Detect which cell encompasses the target text, then output its (X, Y) center coordinate. 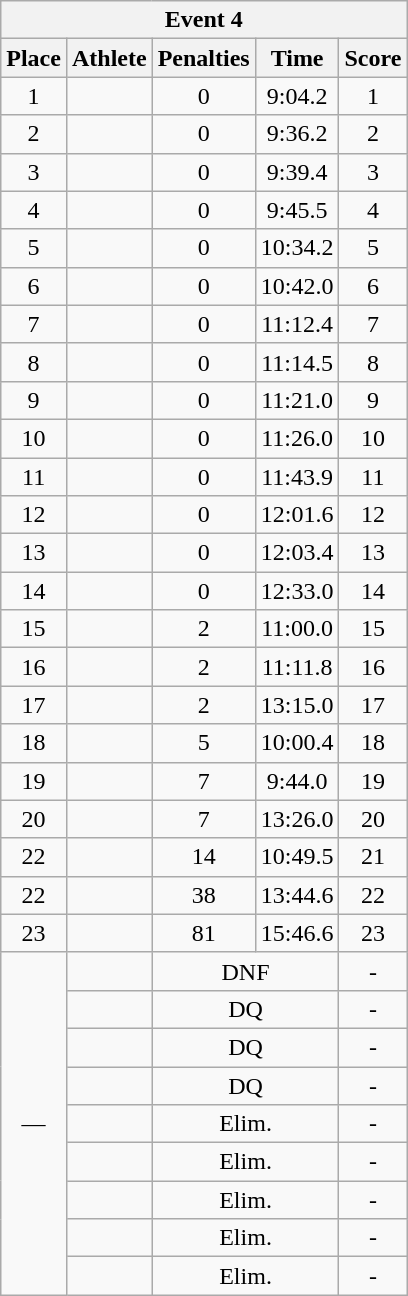
9:36.2 (297, 134)
Event 4 (204, 20)
9:45.5 (297, 210)
— (34, 1124)
Penalties (204, 58)
21 (373, 857)
38 (204, 895)
12:03.4 (297, 553)
9:04.2 (297, 96)
11:26.0 (297, 438)
10:42.0 (297, 286)
Score (373, 58)
11:43.9 (297, 477)
13:44.6 (297, 895)
Athlete (109, 58)
15:46.6 (297, 933)
11:12.4 (297, 324)
13:26.0 (297, 819)
DNF (246, 971)
11:00.0 (297, 629)
10:49.5 (297, 857)
Time (297, 58)
13:15.0 (297, 705)
12:33.0 (297, 591)
Place (34, 58)
11:14.5 (297, 362)
9:39.4 (297, 172)
10:00.4 (297, 743)
11:11.8 (297, 667)
9:44.0 (297, 781)
81 (204, 933)
10:34.2 (297, 248)
11:21.0 (297, 400)
12:01.6 (297, 515)
